From the cell containing the given text, extract its center point as (x, y) coordinate. 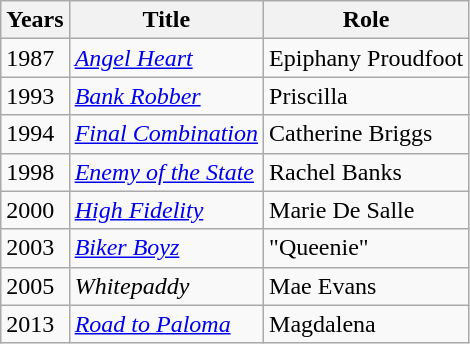
"Queenie" (366, 248)
1987 (35, 58)
Rachel Banks (366, 172)
Road to Paloma (166, 324)
2013 (35, 324)
2003 (35, 248)
Bank Robber (166, 96)
Mae Evans (366, 286)
Biker Boyz (166, 248)
Marie De Salle (366, 210)
Whitepaddy (166, 286)
Enemy of the State (166, 172)
1994 (35, 134)
2000 (35, 210)
Title (166, 20)
Final Combination (166, 134)
Priscilla (366, 96)
Years (35, 20)
1993 (35, 96)
Epiphany Proudfoot (366, 58)
2005 (35, 286)
Role (366, 20)
Magdalena (366, 324)
Catherine Briggs (366, 134)
Angel Heart (166, 58)
1998 (35, 172)
High Fidelity (166, 210)
